From the cell containing the given text, extract its center point as [x, y] coordinate. 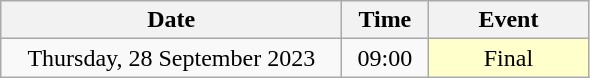
Time [385, 20]
Final [508, 58]
Thursday, 28 September 2023 [172, 58]
09:00 [385, 58]
Date [172, 20]
Event [508, 20]
